Extract the [X, Y] coordinate from the center of the cell holding the provided text.  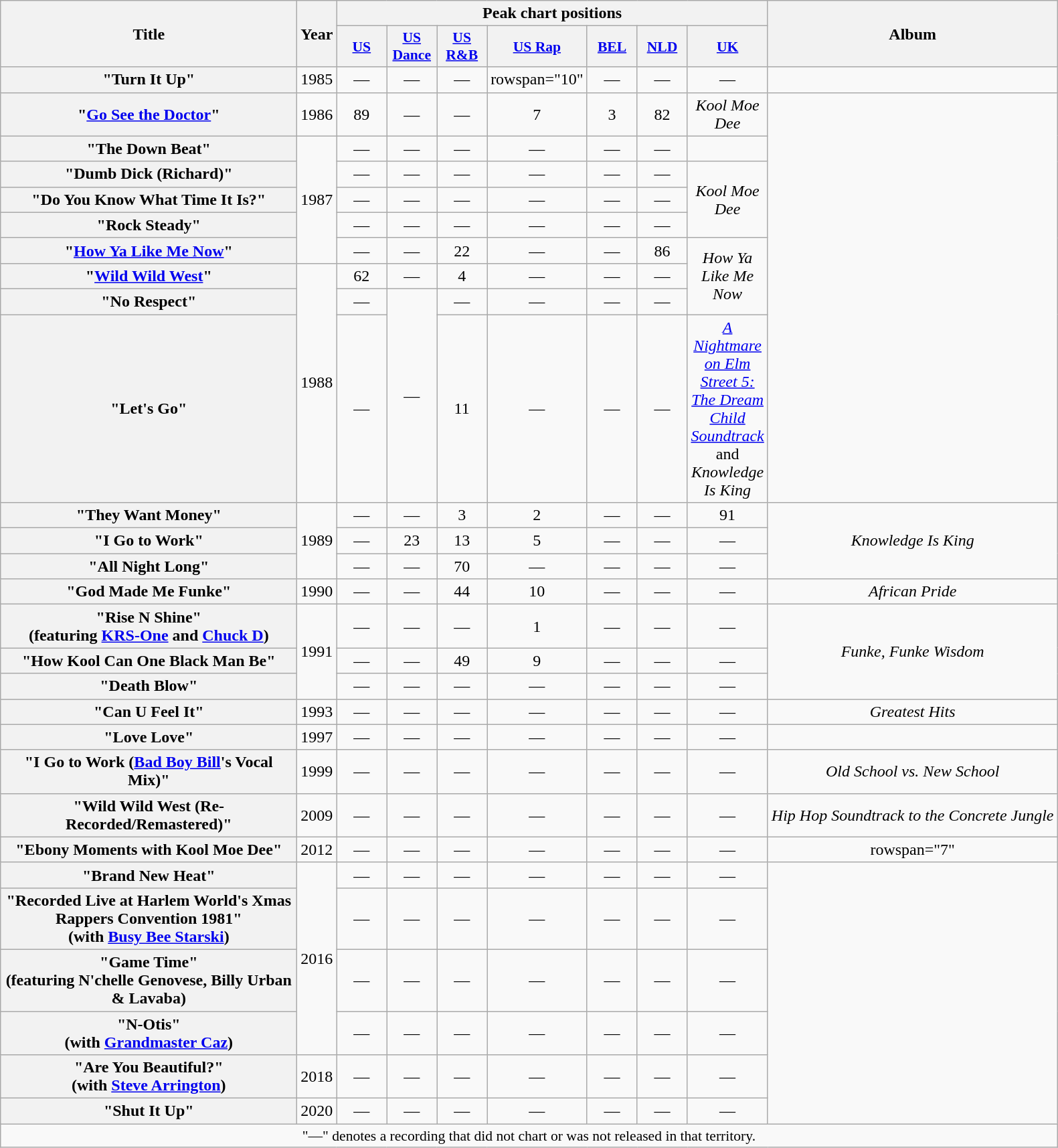
1997 [317, 737]
BEL [612, 47]
1987 [317, 199]
1993 [317, 712]
86 [663, 250]
"Ebony Moments with Kool Moe Dee" [149, 849]
"How Ya Like Me Now" [149, 250]
"Game Time"(featuring N'chelle Genovese, Billy Urban & Lavaba) [149, 980]
"Rock Steady" [149, 225]
"Love Love" [149, 737]
4 [462, 276]
"God Made Me Funke" [149, 592]
Greatest Hits [913, 712]
rowspan="7" [913, 849]
"Are You Beautiful?"(with Steve Arrington) [149, 1076]
Old School vs. New School [913, 771]
"—" denotes a recording that did not chart or was not released in that territory. [529, 1136]
US Rap [537, 47]
Title [149, 33]
2020 [317, 1111]
1986 [317, 114]
"The Down Beat" [149, 149]
"Do You Know What Time It Is?" [149, 199]
9 [537, 661]
African Pride [913, 592]
5 [537, 541]
1 [537, 627]
"Can U Feel It" [149, 712]
"Wild Wild West" [149, 276]
Year [317, 33]
11 [462, 408]
"How Kool Can One Black Man Be" [149, 661]
"Wild Wild West (Re-Recorded/Remastered)" [149, 815]
Knowledge Is King [913, 541]
"Dumb Dick (Richard)" [149, 174]
91 [727, 515]
89 [361, 114]
"All Night Long" [149, 566]
"No Respect" [149, 301]
"Recorded Live at Harlem World's Xmas Rappers Convention 1981"(with Busy Bee Starski) [149, 918]
"Turn It Up" [149, 80]
1989 [317, 541]
70 [462, 566]
49 [462, 661]
1990 [317, 592]
2012 [317, 849]
"Rise N Shine"(featuring KRS-One and Chuck D) [149, 627]
A Nightmare on Elm Street 5: The Dream Child Soundtrack and Knowledge Is King [727, 408]
22 [462, 250]
23 [412, 541]
Funke, Funke Wisdom [913, 652]
2009 [317, 815]
Album [913, 33]
"N-Otis"(with Grandmaster Caz) [149, 1032]
2018 [317, 1076]
rowspan="10" [537, 80]
"I Go to Work (Bad Boy Bill's Vocal Mix)" [149, 771]
"Brand New Heat" [149, 875]
Peak chart positions [552, 13]
How Ya Like Me Now [727, 276]
"I Go to Work" [149, 541]
"Shut It Up" [149, 1111]
Hip Hop Soundtrack to the Concrete Jungle [913, 815]
"Go See the Doctor" [149, 114]
US Dance [412, 47]
13 [462, 541]
1988 [317, 383]
7 [537, 114]
10 [537, 592]
1991 [317, 652]
US R&B [462, 47]
1999 [317, 771]
US [361, 47]
62 [361, 276]
"They Want Money" [149, 515]
"Death Blow" [149, 686]
1985 [317, 80]
44 [462, 592]
UK [727, 47]
NLD [663, 47]
82 [663, 114]
"Let's Go" [149, 408]
2 [537, 515]
2016 [317, 959]
